Search for the cell housing the specified text and yield its [x, y] center coordinate. 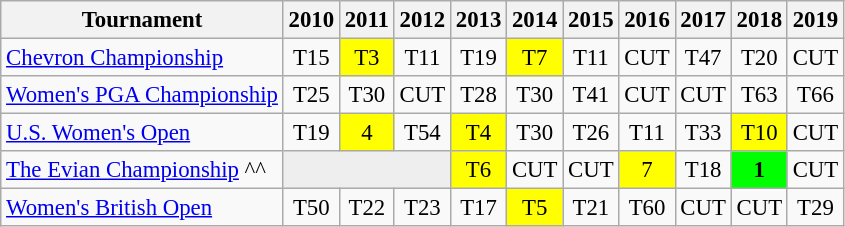
T47 [703, 58]
T15 [311, 58]
The Evian Championship ^^ [142, 170]
T7 [535, 58]
T28 [478, 95]
Tournament [142, 20]
T5 [535, 208]
T6 [478, 170]
T50 [311, 208]
2014 [535, 20]
T41 [591, 95]
Women's PGA Championship [142, 95]
T54 [422, 133]
T17 [478, 208]
2011 [366, 20]
T3 [366, 58]
2012 [422, 20]
4 [366, 133]
2013 [478, 20]
T29 [815, 208]
T20 [759, 58]
Chevron Championship [142, 58]
T23 [422, 208]
2010 [311, 20]
T22 [366, 208]
T66 [815, 95]
U.S. Women's Open [142, 133]
2019 [815, 20]
2017 [703, 20]
T26 [591, 133]
T4 [478, 133]
2018 [759, 20]
T33 [703, 133]
T18 [703, 170]
T63 [759, 95]
T21 [591, 208]
2015 [591, 20]
T25 [311, 95]
2016 [647, 20]
T10 [759, 133]
1 [759, 170]
Women's British Open [142, 208]
7 [647, 170]
T60 [647, 208]
